Output the [X, Y] coordinate of the center of the cell containing the given text.  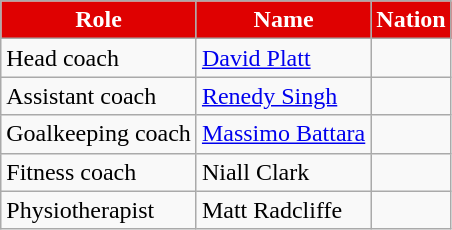
David Platt [283, 58]
Assistant coach [99, 96]
Goalkeeping coach [99, 134]
Role [99, 20]
Nation [411, 20]
Renedy Singh [283, 96]
Physiotherapist [99, 210]
Head coach [99, 58]
Fitness coach [99, 172]
Massimo Battara [283, 134]
Matt Radcliffe [283, 210]
Niall Clark [283, 172]
Name [283, 20]
